Scan for the cell matching the given text and deliver its [x, y] coordinate at center. 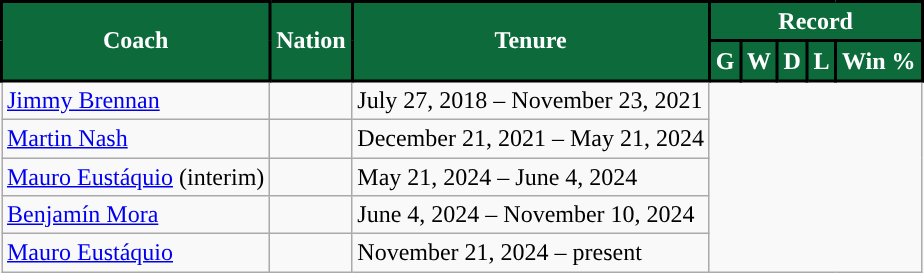
L [822, 61]
December 21, 2021 – May 21, 2024 [531, 138]
Martin Nash [136, 138]
June 4, 2024 – November 10, 2024 [531, 215]
Tenure [531, 42]
Benjamín Mora [136, 215]
G [724, 61]
July 27, 2018 – November 23, 2021 [531, 100]
Mauro Eustáquio (interim) [136, 177]
November 21, 2024 – present [531, 253]
D [792, 61]
Coach [136, 42]
Record [815, 22]
May 21, 2024 – June 4, 2024 [531, 177]
Jimmy Brennan [136, 100]
W [760, 61]
Win % [879, 61]
Nation [311, 42]
Mauro Eustáquio [136, 253]
